Locate the cell with the specified text and output its [X, Y] center coordinate. 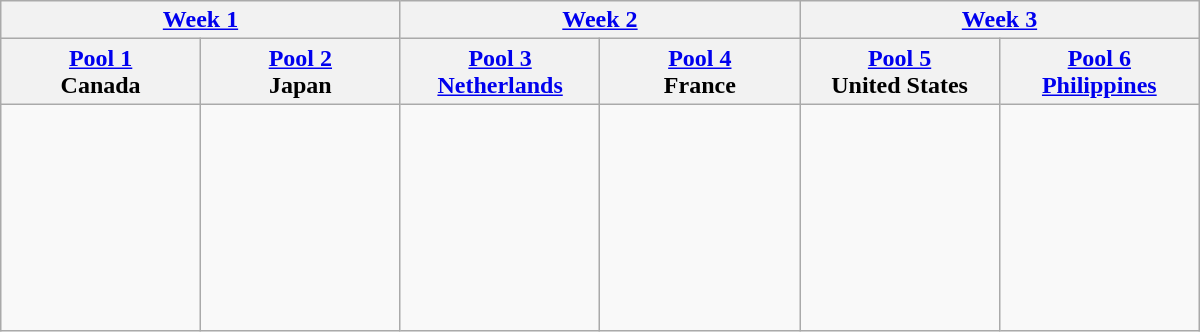
Week 2 [600, 20]
Pool 5United States [900, 72]
Week 3 [1000, 20]
Pool 1Canada [101, 72]
Week 1 [200, 20]
Pool 2Japan [300, 72]
Pool 4France [700, 72]
Pool 3Netherlands [500, 72]
Pool 6Philippines [1099, 72]
